Return (X, Y) of the center of cell containing provided text 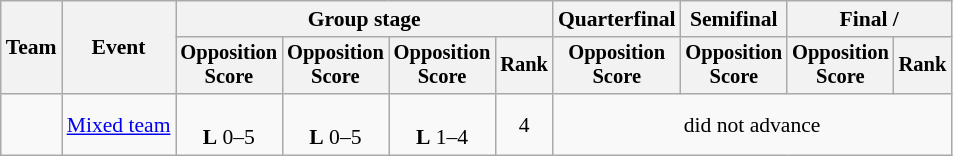
did not advance (752, 124)
Event (119, 48)
Group stage (364, 19)
L 1–4 (442, 124)
Team (32, 48)
Semifinal (734, 19)
Mixed team (119, 124)
Quarterfinal (617, 19)
Final / (869, 19)
4 (524, 124)
